Locate the cell with the specified text and output its (x, y) center coordinate. 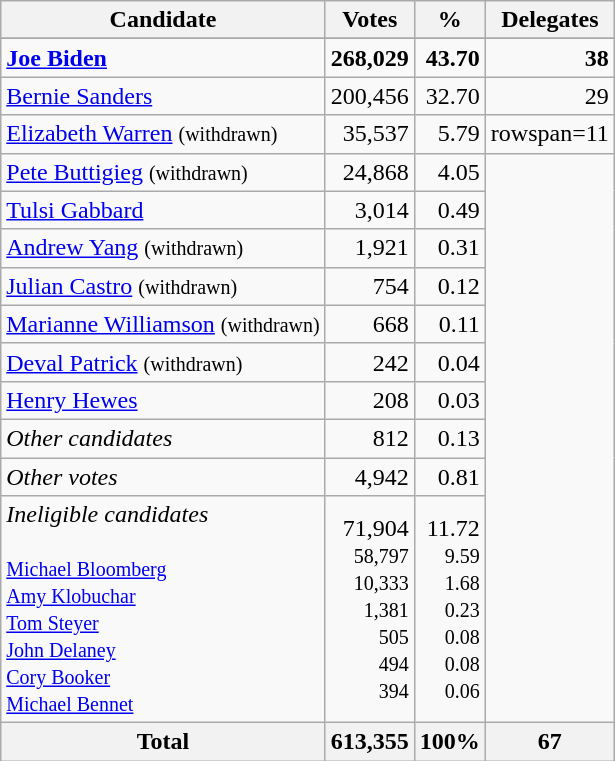
24,868 (370, 172)
Andrew Yang (withdrawn) (163, 248)
Julian Castro (withdrawn) (163, 286)
43.70 (450, 58)
100% (450, 742)
Other candidates (163, 438)
Ineligible candidatesMichael BloombergAmy KlobucharTom SteyerJohn DelaneyCory BookerMichael Bennet (163, 610)
32.70 (450, 96)
200,456 (370, 96)
3,014 (370, 210)
Joe Biden (163, 58)
% (450, 20)
0.11 (450, 324)
1,921 (370, 248)
Candidate (163, 20)
754 (370, 286)
0.49 (450, 210)
0.12 (450, 286)
Henry Hewes (163, 400)
812 (370, 438)
Tulsi Gabbard (163, 210)
0.13 (450, 438)
71,90458,79710,3331,381505494394 (370, 610)
268,029 (370, 58)
Bernie Sanders (163, 96)
67 (550, 742)
242 (370, 362)
0.03 (450, 400)
Pete Buttigieg (withdrawn) (163, 172)
208 (370, 400)
Other votes (163, 477)
Elizabeth Warren (withdrawn) (163, 134)
Votes (370, 20)
668 (370, 324)
Total (163, 742)
5.79 (450, 134)
4,942 (370, 477)
rowspan=11 (550, 134)
613,355 (370, 742)
35,537 (370, 134)
38 (550, 58)
Delegates (550, 20)
4.05 (450, 172)
0.04 (450, 362)
Marianne Williamson (withdrawn) (163, 324)
0.31 (450, 248)
29 (550, 96)
11.729.591.680.230.080.080.06 (450, 610)
0.81 (450, 477)
Deval Patrick (withdrawn) (163, 362)
